Provide the [x, y] coordinate of the cell's center where the given text is located.  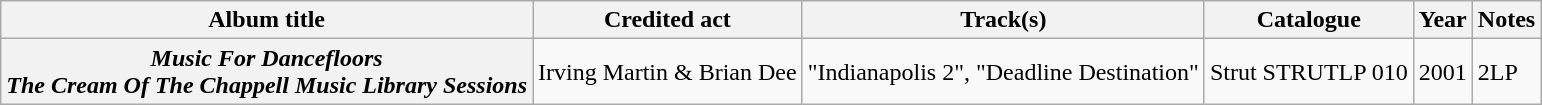
Year [1442, 20]
Notes [1506, 20]
2001 [1442, 72]
2LP [1506, 72]
Track(s) [1003, 20]
Credited act [668, 20]
Catalogue [1308, 20]
Album title [267, 20]
"Indianapolis 2", "Deadline Destination" [1003, 72]
Strut STRUTLP 010 [1308, 72]
Irving Martin & Brian Dee [668, 72]
Music For DancefloorsThe Cream Of The Chappell Music Library Sessions [267, 72]
